Output the [X, Y] coordinate of the center of the cell containing the given text.  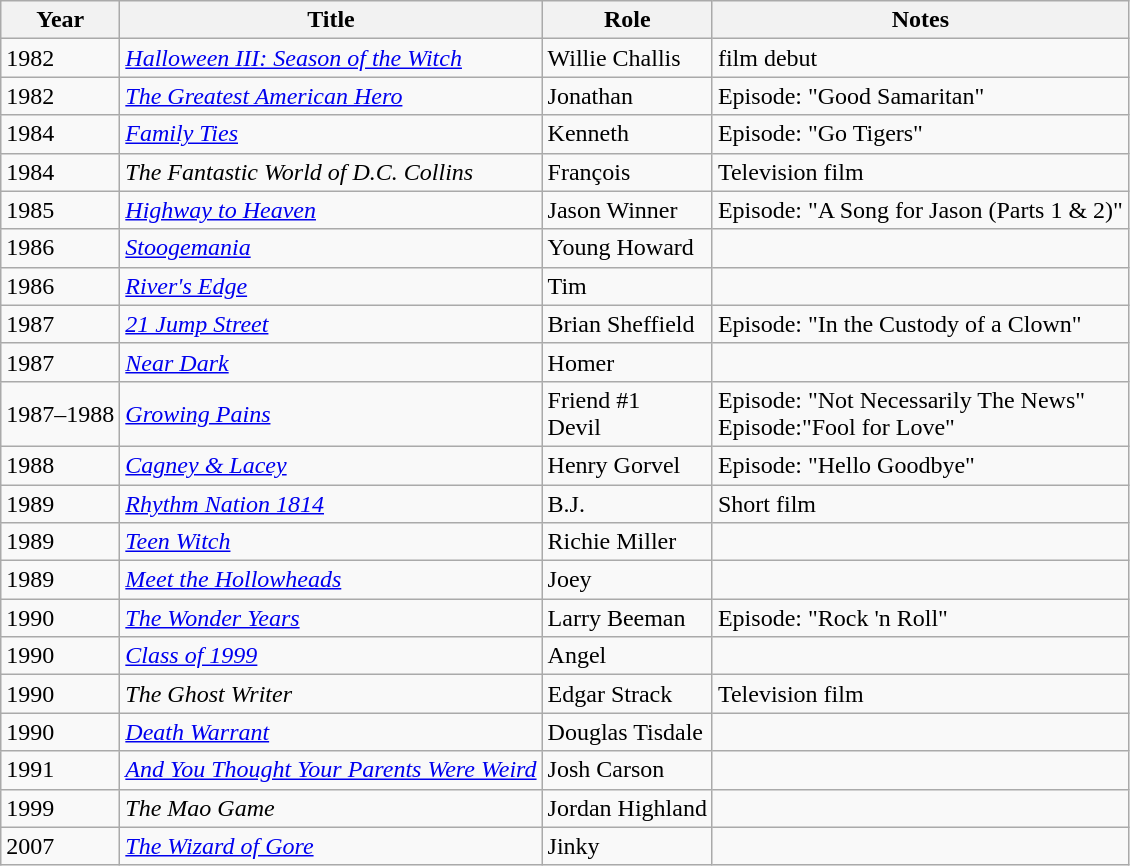
The Mao Game [331, 808]
Teen Witch [331, 542]
Short film [920, 503]
Highway to Heaven [331, 210]
Angel [627, 656]
Jordan Highland [627, 808]
1985 [60, 210]
Jason Winner [627, 210]
The Ghost Writer [331, 694]
Henry Gorvel [627, 465]
Role [627, 20]
Joey [627, 580]
Douglas Tisdale [627, 732]
Class of 1999 [331, 656]
Notes [920, 20]
Rhythm Nation 1814 [331, 503]
Edgar Strack [627, 694]
Year [60, 20]
Kenneth [627, 134]
21 Jump Street [331, 324]
1991 [60, 770]
Title [331, 20]
Cagney & Lacey [331, 465]
Jonathan [627, 96]
Josh Carson [627, 770]
Meet the Hollowheads [331, 580]
The Wizard of Gore [331, 846]
Friend #1 Devil [627, 414]
Episode: "Good Samaritan" [920, 96]
The Greatest American Hero [331, 96]
Episode: "A Song for Jason (Parts 1 & 2)" [920, 210]
François [627, 172]
Halloween III: Season of the Witch [331, 58]
2007 [60, 846]
Brian Sheffield [627, 324]
Growing Pains [331, 414]
Tim [627, 286]
Near Dark [331, 362]
Jinky [627, 846]
Willie Challis [627, 58]
1999 [60, 808]
1987–1988 [60, 414]
Richie Miller [627, 542]
Episode: "In the Custody of a Clown" [920, 324]
Episode: "Hello Goodbye" [920, 465]
Larry Beeman [627, 618]
And You Thought Your Parents Were Weird [331, 770]
The Wonder Years [331, 618]
Stoogemania [331, 248]
The Fantastic World of D.C. Collins [331, 172]
Young Howard [627, 248]
1988 [60, 465]
River's Edge [331, 286]
Episode: "Rock 'n Roll" [920, 618]
Episode: "Not Necessarily The News"Episode:"Fool for Love" [920, 414]
Death Warrant [331, 732]
Family Ties [331, 134]
Homer [627, 362]
film debut [920, 58]
Episode: "Go Tigers" [920, 134]
B.J. [627, 503]
